Find where the given text appears and provide that cell's center as [X, Y] coordinate. 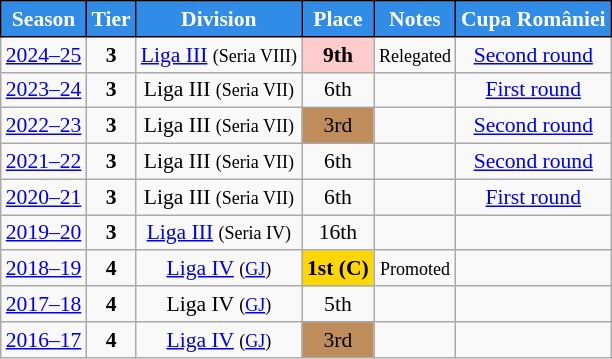
2022–23 [44, 126]
Notes [415, 19]
1st (C) [338, 269]
Liga III (Seria VIII) [219, 55]
2024–25 [44, 55]
2019–20 [44, 233]
Tier [110, 19]
2018–19 [44, 269]
Relegated [415, 55]
Season [44, 19]
Promoted [415, 269]
2016–17 [44, 340]
Cupa României [534, 19]
2020–21 [44, 197]
9th [338, 55]
2017–18 [44, 304]
Place [338, 19]
Liga III (Seria IV) [219, 233]
16th [338, 233]
Division [219, 19]
2023–24 [44, 90]
2021–22 [44, 162]
5th [338, 304]
